Identify which cell holds the provided text, then report its (x, y) central coordinate. 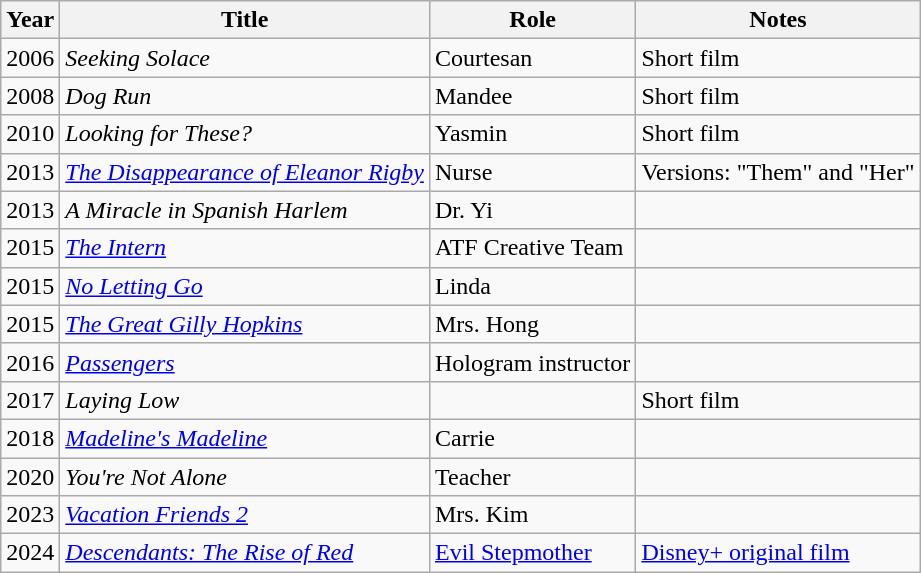
Madeline's Madeline (245, 438)
Mrs. Hong (532, 324)
ATF Creative Team (532, 248)
2016 (30, 362)
Yasmin (532, 134)
No Letting Go (245, 286)
A Miracle in Spanish Harlem (245, 210)
Vacation Friends 2 (245, 515)
Role (532, 20)
Disney+ original film (778, 553)
Year (30, 20)
2018 (30, 438)
Passengers (245, 362)
2010 (30, 134)
Descendants: The Rise of Red (245, 553)
The Disappearance of Eleanor Rigby (245, 172)
Nurse (532, 172)
Versions: "Them" and "Her" (778, 172)
2023 (30, 515)
Mrs. Kim (532, 515)
You're Not Alone (245, 477)
Mandee (532, 96)
Evil Stepmother (532, 553)
Looking for These? (245, 134)
Dog Run (245, 96)
Laying Low (245, 400)
2008 (30, 96)
Notes (778, 20)
Teacher (532, 477)
The Intern (245, 248)
Courtesan (532, 58)
Dr. Yi (532, 210)
2024 (30, 553)
Linda (532, 286)
Title (245, 20)
Hologram instructor (532, 362)
Carrie (532, 438)
2006 (30, 58)
Seeking Solace (245, 58)
2020 (30, 477)
2017 (30, 400)
The Great Gilly Hopkins (245, 324)
